From the cell containing the given text, extract its center point as [x, y] coordinate. 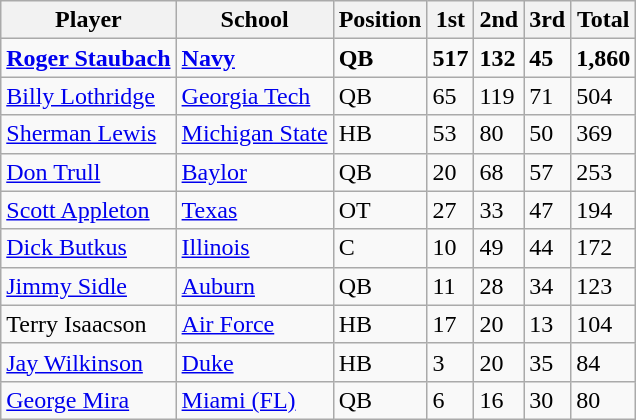
1,860 [604, 58]
Auburn [254, 286]
49 [499, 248]
517 [450, 58]
194 [604, 210]
OT [380, 210]
369 [604, 134]
132 [499, 58]
Georgia Tech [254, 96]
Terry Isaacson [88, 324]
George Mira [88, 400]
Don Trull [88, 172]
34 [548, 286]
1st [450, 20]
30 [548, 400]
172 [604, 248]
Position [380, 20]
68 [499, 172]
Navy [254, 58]
Player [88, 20]
28 [499, 286]
44 [548, 248]
Dick Butkus [88, 248]
13 [548, 324]
53 [450, 134]
6 [450, 400]
Texas [254, 210]
3 [450, 362]
Total [604, 20]
Sherman Lewis [88, 134]
84 [604, 362]
16 [499, 400]
3rd [548, 20]
50 [548, 134]
11 [450, 286]
45 [548, 58]
Air Force [254, 324]
27 [450, 210]
504 [604, 96]
School [254, 20]
71 [548, 96]
Duke [254, 362]
Roger Staubach [88, 58]
35 [548, 362]
Miami (FL) [254, 400]
C [380, 248]
Jimmy Sidle [88, 286]
17 [450, 324]
57 [548, 172]
2nd [499, 20]
10 [450, 248]
Michigan State [254, 134]
123 [604, 286]
65 [450, 96]
Jay Wilkinson [88, 362]
119 [499, 96]
Illinois [254, 248]
104 [604, 324]
Baylor [254, 172]
253 [604, 172]
Scott Appleton [88, 210]
33 [499, 210]
47 [548, 210]
Billy Lothridge [88, 96]
